Pinpoint the cell where the given text exists, returning its (x, y) midpoint coordinate. 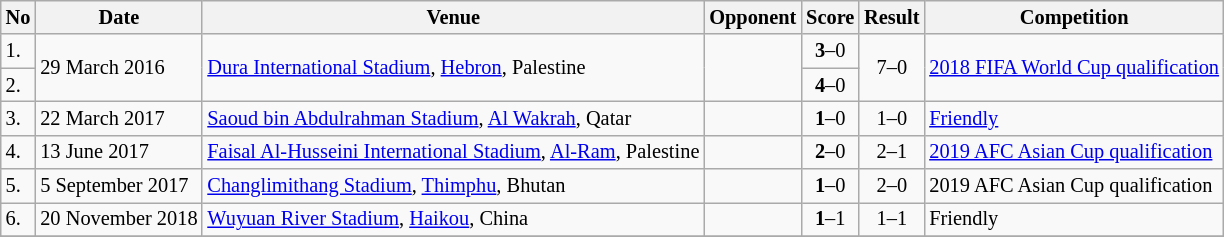
4–0 (830, 85)
Wuyuan River Stadium, Haikou, China (453, 219)
2–1 (892, 152)
7–0 (892, 68)
2018 FIFA World Cup qualification (1074, 68)
13 June 2017 (118, 152)
4. (18, 152)
29 March 2016 (118, 68)
Opponent (752, 17)
Saoud bin Abdulrahman Stadium, Al Wakrah, Qatar (453, 118)
Date (118, 17)
Score (830, 17)
Competition (1074, 17)
1. (18, 51)
Faisal Al-Husseini International Stadium, Al-Ram, Palestine (453, 152)
20 November 2018 (118, 219)
5 September 2017 (118, 186)
22 March 2017 (118, 118)
3. (18, 118)
Changlimithang Stadium, Thimphu, Bhutan (453, 186)
Venue (453, 17)
2. (18, 85)
Dura International Stadium, Hebron, Palestine (453, 68)
No (18, 17)
3–0 (830, 51)
5. (18, 186)
6. (18, 219)
Result (892, 17)
